Identify which cell holds the provided text, then report its (x, y) central coordinate. 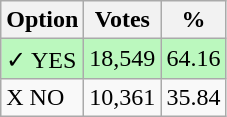
18,549 (122, 59)
35.84 (194, 97)
Option (42, 20)
✓ YES (42, 59)
64.16 (194, 59)
X NO (42, 97)
% (194, 20)
10,361 (122, 97)
Votes (122, 20)
